Capture the cell that displays the provided text and extract its (x, y) central coordinate. 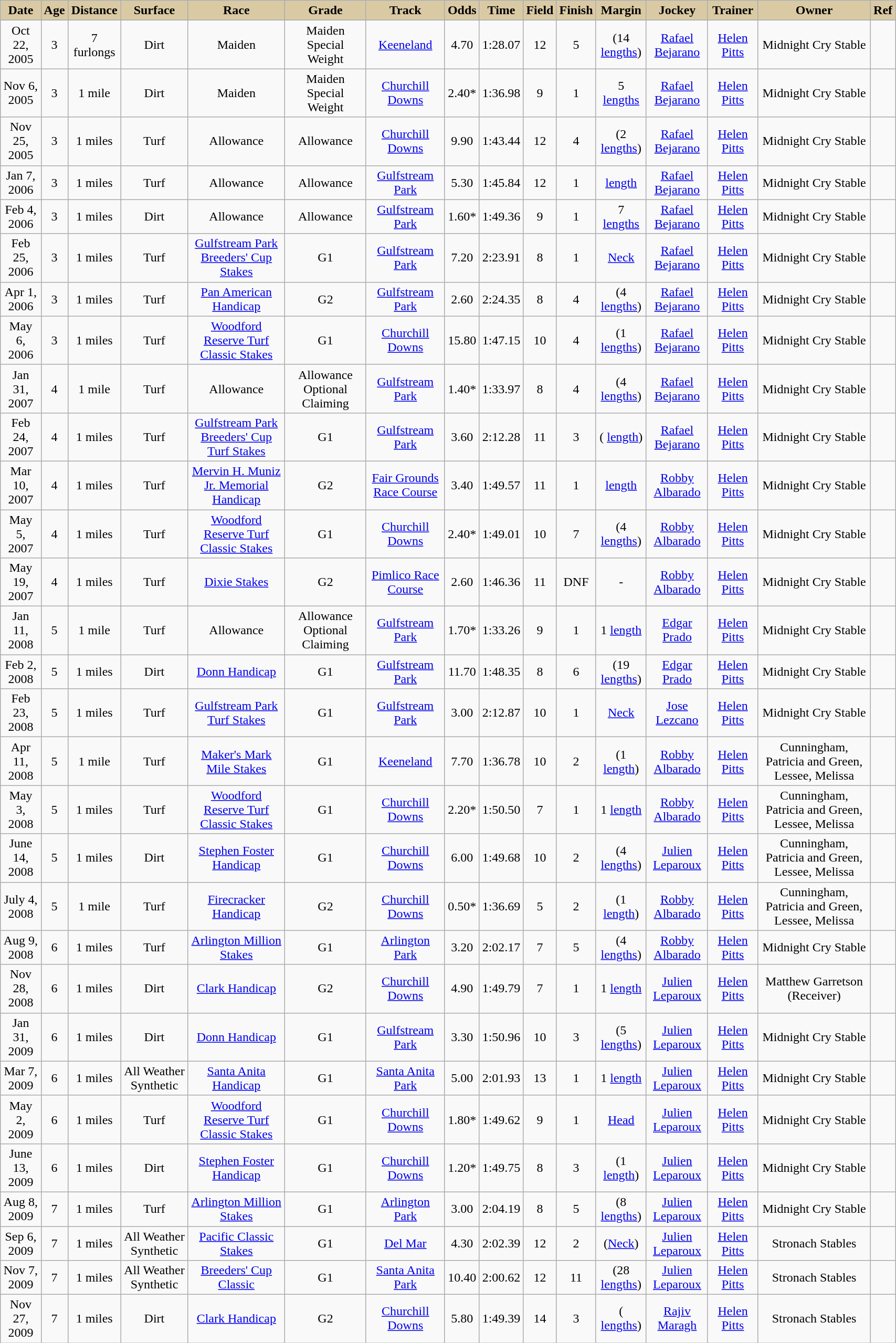
7.70 (462, 761)
Gulfstream Park Breeders' Cup Turf Stakes (236, 437)
May 2, 2009 (21, 1119)
5.80 (462, 1319)
Dixie Stakes (236, 582)
Rajiv Maragh (677, 1319)
Head (621, 1119)
Pacific Classic Stakes (236, 1243)
4.70 (462, 45)
13 (540, 1078)
Nov 25, 2005 (21, 141)
4.90 (462, 989)
Maker's Mark Mile Stakes (236, 761)
0.50* (462, 906)
1:33.26 (501, 631)
5.00 (462, 1078)
2:23.91 (501, 258)
2:24.35 (501, 299)
Distance (94, 11)
1.40* (462, 389)
1:46.36 (501, 582)
Margin (621, 11)
2:12.87 (501, 713)
2:02.17 (501, 947)
2:00.62 (501, 1278)
1:49.36 (501, 216)
1:43.44 (501, 141)
1:36.98 (501, 93)
2:02.39 (501, 1243)
11.70 (462, 672)
Apr 11, 2008 (21, 761)
(14 lengths) (621, 45)
Field (540, 11)
( length) (621, 437)
14 (540, 1319)
Feb 25, 2006 (21, 258)
Gulfstream Park Turf Stakes (236, 713)
- (621, 582)
July 4, 2008 (21, 906)
10.40 (462, 1278)
1:49.68 (501, 858)
Matthew Garretson (Receiver) (815, 989)
2.20* (462, 810)
Pimlico Race Course (405, 582)
Sep 6, 2009 (21, 1243)
June 14, 2008 (21, 858)
1:50.96 (501, 1037)
Aug 9, 2008 (21, 947)
1:28.07 (501, 45)
3.40 (462, 485)
1:50.50 (501, 810)
1.20* (462, 1168)
Finish (576, 11)
1:49.62 (501, 1119)
Fair Grounds Race Course (405, 485)
(2 lengths) (621, 141)
Owner (815, 11)
Oct 22, 2005 (21, 45)
Nov 7, 2009 (21, 1278)
Jockey (677, 11)
Age (55, 11)
Aug 8, 2009 (21, 1209)
DNF (576, 582)
1:49.39 (501, 1319)
Feb 24, 2007 (21, 437)
2:12.28 (501, 437)
Nov 28, 2008 (21, 989)
1.80* (462, 1119)
5 lengths (621, 93)
(28 lengths) (621, 1278)
9.90 (462, 141)
5.30 (462, 183)
Mervin H. Muniz Jr. Memorial Handicap (236, 485)
Surface (154, 11)
1:48.35 (501, 672)
Jan 7, 2006 (21, 183)
Nov 27, 2009 (21, 1319)
7 lengths (621, 216)
Race (236, 11)
Apr 1, 2006 (21, 299)
Feb 4, 2006 (21, 216)
(Neck) (621, 1243)
Santa Anita Handicap (236, 1078)
Firecracker Handicap (236, 906)
June 13, 2009 (21, 1168)
1:33.97 (501, 389)
May 6, 2006 (21, 340)
Nov 6, 2005 (21, 93)
1:45.84 (501, 183)
3.60 (462, 437)
Date (21, 11)
Del Mar (405, 1243)
4.30 (462, 1243)
Jose Lezcano (677, 713)
Ref (883, 11)
1:49.57 (501, 485)
Jan 11, 2008 (21, 631)
May 5, 2007 (21, 533)
(19 lengths) (621, 672)
Grade (325, 11)
Feb 2, 2008 (21, 672)
(5 lengths) (621, 1037)
(1 lengths) (621, 340)
Breeders' Cup Classic (236, 1278)
May 3, 2008 (21, 810)
7 furlongs (94, 45)
3.20 (462, 947)
1:49.01 (501, 533)
1:49.79 (501, 989)
1:36.78 (501, 761)
Mar 10, 2007 (21, 485)
1:47.15 (501, 340)
6.00 (462, 858)
15.80 (462, 340)
1.70* (462, 631)
Feb 23, 2008 (21, 713)
3.30 (462, 1037)
Time (501, 11)
Pan American Handicap (236, 299)
1:36.69 (501, 906)
Trainer (733, 11)
1.60* (462, 216)
Gulfstream Park Breeders' Cup Stakes (236, 258)
2:01.93 (501, 1078)
Odds (462, 11)
Mar 7, 2009 (21, 1078)
Jan 31, 2007 (21, 389)
1:49.75 (501, 1168)
Track (405, 11)
(8 lengths) (621, 1209)
( lengths) (621, 1319)
7.20 (462, 258)
2:04.19 (501, 1209)
May 19, 2007 (21, 582)
Jan 31, 2009 (21, 1037)
